Provide the [X, Y] coordinate of the cell's center where the given text is located.  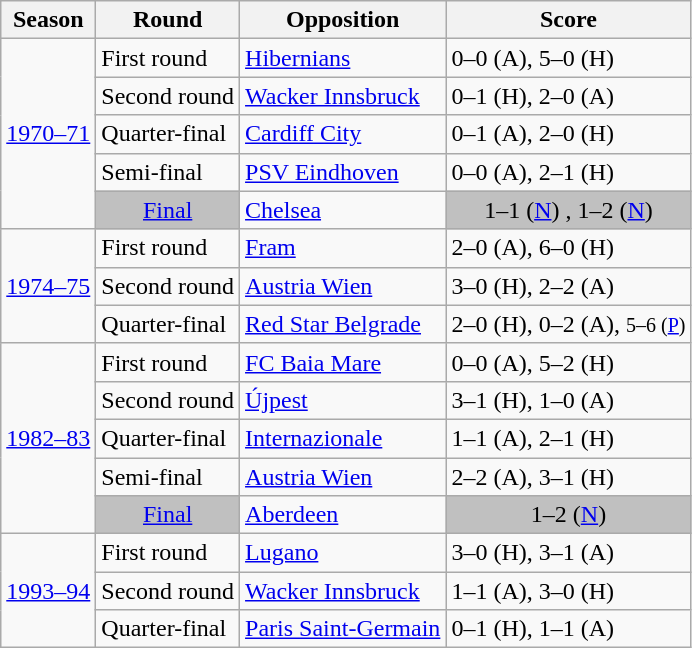
0–0 (A), 5–0 (H) [568, 58]
3–0 (H), 2–2 (A) [568, 286]
3–0 (H), 3–1 (A) [568, 553]
PSV Eindhoven [343, 172]
Aberdeen [343, 515]
Fram [343, 248]
Chelsea [343, 210]
1974–75 [48, 286]
0–0 (A), 5–2 (H) [568, 362]
0–0 (A), 2–1 (H) [568, 172]
0–1 (H), 2–0 (A) [568, 96]
2–0 (A), 6–0 (H) [568, 248]
Red Star Belgrade [343, 324]
0–1 (A), 2–0 (H) [568, 134]
Lugano [343, 553]
1993–94 [48, 591]
Season [48, 20]
1–1 (A), 3–0 (H) [568, 591]
1–1 (A), 2–1 (H) [568, 438]
1–1 (N) , 1–2 (N) [568, 210]
Hibernians [343, 58]
Újpest [343, 400]
2–0 (H), 0–2 (A), 5–6 (P) [568, 324]
1982–83 [48, 438]
Opposition [343, 20]
Score [568, 20]
Internazionale [343, 438]
Round [168, 20]
Cardiff City [343, 134]
0–1 (H), 1–1 (A) [568, 629]
1–2 (N) [568, 515]
Paris Saint-Germain [343, 629]
FC Baia Mare [343, 362]
2–2 (A), 3–1 (H) [568, 477]
3–1 (H), 1–0 (A) [568, 400]
1970–71 [48, 134]
